Determine the [x, y] coordinate at the center of the cell enclosing the given text.  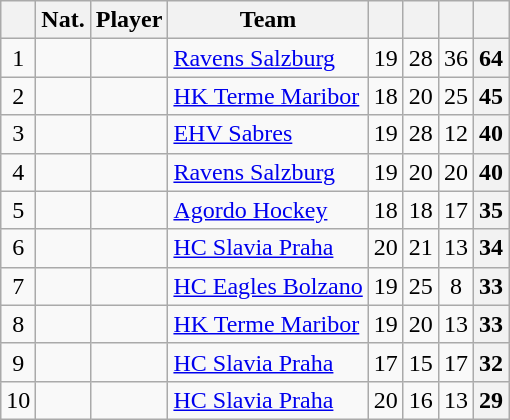
HC Eagles Bolzano [268, 286]
64 [490, 58]
7 [18, 286]
21 [420, 248]
10 [18, 400]
5 [18, 210]
35 [490, 210]
12 [456, 134]
2 [18, 96]
4 [18, 172]
Team [268, 20]
1 [18, 58]
Agordo Hockey [268, 210]
Nat. [63, 20]
EHV Sabres [268, 134]
36 [456, 58]
32 [490, 362]
9 [18, 362]
15 [420, 362]
34 [490, 248]
Player [129, 20]
16 [420, 400]
29 [490, 400]
45 [490, 96]
6 [18, 248]
3 [18, 134]
